Determine the [x, y] coordinate at the center of the cell enclosing the given text.  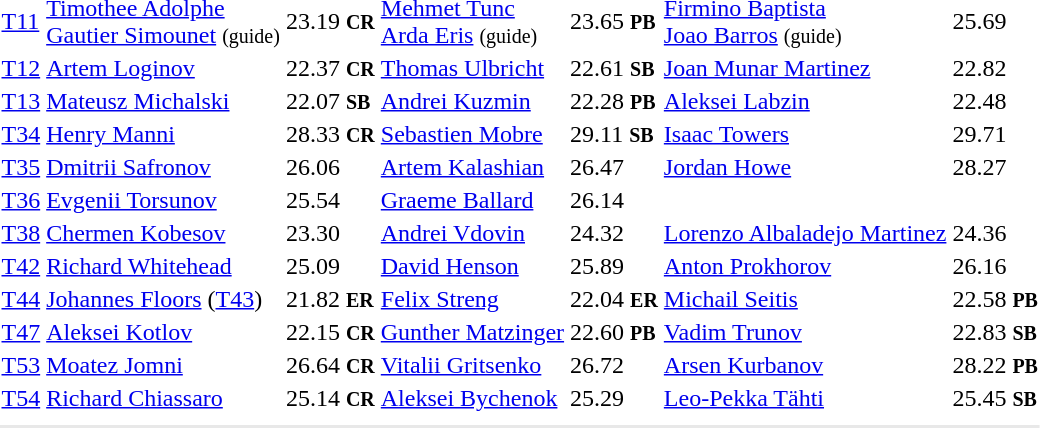
Felix Streng [472, 299]
Michail Seitis [805, 299]
25.29 [614, 398]
T44 [21, 299]
22.07 SB [330, 101]
26.16 [996, 266]
Vitalii Gritsenko [472, 365]
22.60 PB [614, 332]
Chermen Kobesov [164, 233]
23.30 [330, 233]
25.54 [330, 200]
Jordan Howe [805, 167]
Sebastien Mobre [472, 134]
T54 [21, 398]
28.27 [996, 167]
26.14 [614, 200]
Leo-Pekka Tähti [805, 398]
Arsen Kurbanov [805, 365]
Artem Kalashian [472, 167]
28.22 PB [996, 365]
26.72 [614, 365]
24.32 [614, 233]
28.33 CR [330, 134]
Aleksei Bychenok [472, 398]
T53 [21, 365]
Graeme Ballard [472, 200]
Vadim Trunov [805, 332]
26.06 [330, 167]
22.28 PB [614, 101]
22.15 CR [330, 332]
22.58 PB [996, 299]
Joan Munar Martinez [805, 68]
26.47 [614, 167]
22.61 SB [614, 68]
Isaac Towers [805, 134]
22.83 SB [996, 332]
Artem Loginov [164, 68]
25.89 [614, 266]
T36 [21, 200]
Richard Whitehead [164, 266]
Andrei Kuzmin [472, 101]
25.45 SB [996, 398]
T38 [21, 233]
Dmitrii Safronov [164, 167]
T13 [21, 101]
T42 [21, 266]
Evgenii Torsunov [164, 200]
22.82 [996, 68]
Anton Prokhorov [805, 266]
T35 [21, 167]
Richard Chiassaro [164, 398]
Thomas Ulbricht [472, 68]
29.11 SB [614, 134]
Gunther Matzinger [472, 332]
Mateusz Michalski [164, 101]
25.14 CR [330, 398]
T34 [21, 134]
T47 [21, 332]
29.71 [996, 134]
26.64 CR [330, 365]
Lorenzo Albaladejo Martinez [805, 233]
Henry Manni [164, 134]
21.82 ER [330, 299]
22.48 [996, 101]
24.36 [996, 233]
David Henson [472, 266]
Aleksei Kotlov [164, 332]
Moatez Jomni [164, 365]
22.04 ER [614, 299]
Andrei Vdovin [472, 233]
Johannes Floors (T43) [164, 299]
Aleksei Labzin [805, 101]
25.09 [330, 266]
22.37 CR [330, 68]
T12 [21, 68]
